Identify which cell holds the provided text, then report its (x, y) central coordinate. 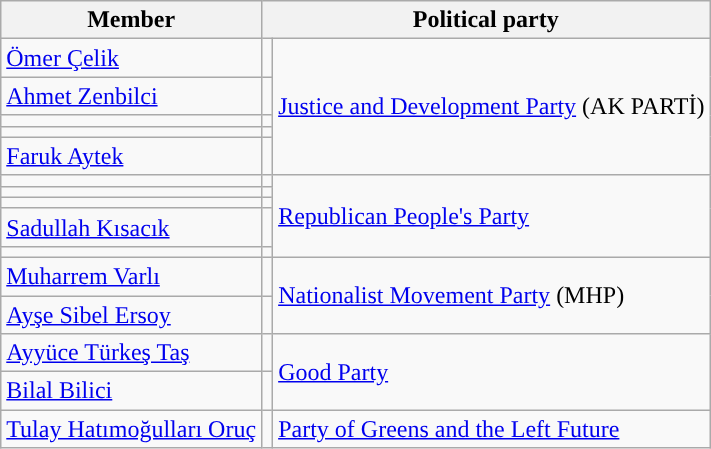
Ömer Çelik (132, 58)
Party of Greens and the Left Future (492, 429)
Muharrem Varlı (132, 276)
Nationalist Movement Party (MHP) (492, 295)
Tulay Hatımoğulları Oruç (132, 429)
Republican People's Party (492, 216)
Member (132, 20)
Political party (486, 20)
Bilal Bilici (132, 391)
Sadullah Kısacık (132, 227)
Ayyüce Türkeş Taş (132, 353)
Faruk Aytek (132, 156)
Good Party (492, 372)
Ayşe Sibel Ersoy (132, 315)
Ahmet Zenbilci (132, 96)
Justice and Development Party (AK PARTİ) (492, 107)
